Provide the (x, y) coordinate of the cell's center where the given text is located.  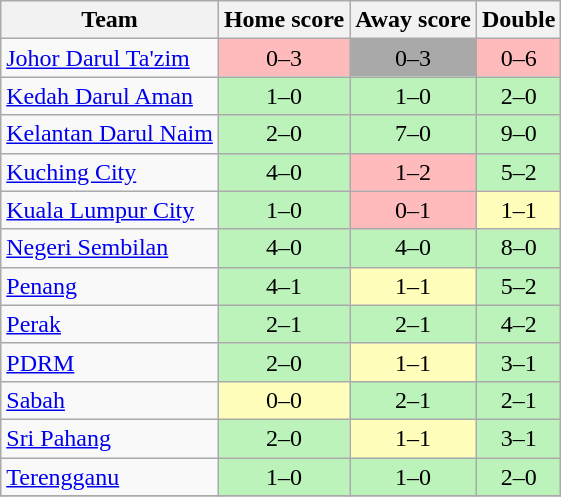
Sri Pahang (110, 438)
7–0 (414, 134)
4–2 (518, 324)
0–6 (518, 58)
1–2 (414, 172)
Terengganu (110, 477)
Johor Darul Ta'zim (110, 58)
Kelantan Darul Naim (110, 134)
0–1 (414, 210)
Double (518, 20)
Sabah (110, 400)
9–0 (518, 134)
PDRM (110, 362)
Kedah Darul Aman (110, 96)
Kuala Lumpur City (110, 210)
Away score (414, 20)
8–0 (518, 248)
Penang (110, 286)
Perak (110, 324)
Team (110, 20)
Home score (284, 20)
0–0 (284, 400)
Negeri Sembilan (110, 248)
4–1 (284, 286)
Kuching City (110, 172)
